Provide the [X, Y] coordinate of the cell's center where the given text is located.  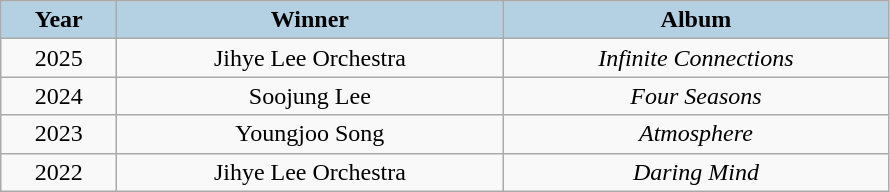
Infinite Connections [696, 58]
2022 [59, 172]
Four Seasons [696, 96]
Atmosphere [696, 134]
2024 [59, 96]
Winner [310, 20]
Album [696, 20]
Year [59, 20]
Youngjoo Song [310, 134]
2025 [59, 58]
Soojung Lee [310, 96]
2023 [59, 134]
Daring Mind [696, 172]
